From the cell containing the given text, extract its center point as [x, y] coordinate. 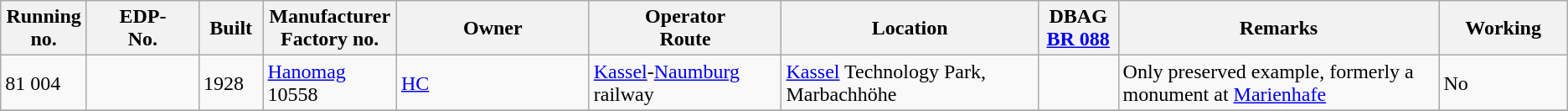
Built [231, 29]
Owner [493, 29]
1928 [231, 82]
ManufacturerFactory no. [330, 29]
81 004 [44, 82]
Kassel Technology Park, Marbachhöhe [910, 82]
Only preserved example, formerly a monument at Marienhafe [1278, 82]
Hanomag10558 [330, 82]
Remarks [1278, 29]
Working [1503, 29]
Kassel-Naumburg railway [685, 82]
DBAGBR 088 [1078, 29]
No [1503, 82]
Runningno. [44, 29]
HC [493, 82]
EDP-No. [142, 29]
Location [910, 29]
OperatorRoute [685, 29]
